Find where the given text appears and provide that cell's center as [x, y] coordinate. 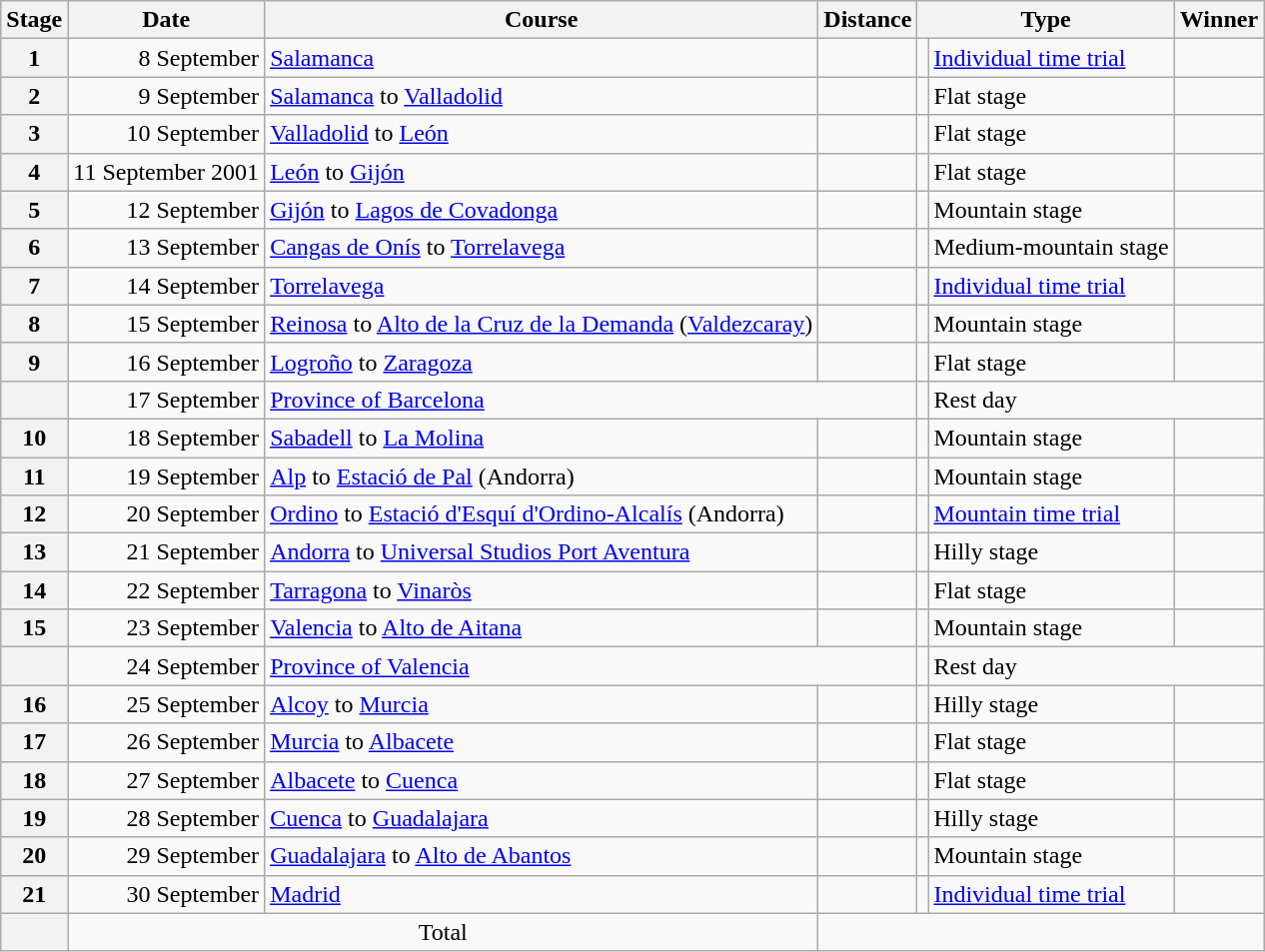
22 September [166, 590]
4 [34, 172]
28 September [166, 818]
Valladolid to León [542, 134]
23 September [166, 628]
14 September [166, 286]
15 September [166, 324]
Cangas de Onís to Torrelavega [542, 248]
16 September [166, 362]
20 [34, 856]
Gijón to Lagos de Covadonga [542, 210]
21 September [166, 552]
26 September [166, 742]
Stage [34, 20]
19 September [166, 476]
12 September [166, 210]
24 September [166, 666]
11 [34, 476]
19 [34, 818]
27 September [166, 780]
5 [34, 210]
Cuenca to Guadalajara [542, 818]
Medium-mountain stage [1051, 248]
Valencia to Alto de Aitana [542, 628]
17 [34, 742]
Alp to Estació de Pal (Andorra) [542, 476]
8 September [166, 58]
Alcoy to Murcia [542, 704]
12 [34, 514]
Course [542, 20]
14 [34, 590]
Guadalajara to Alto de Abantos [542, 856]
25 September [166, 704]
Salamanca to Valladolid [542, 96]
11 September 2001 [166, 172]
16 [34, 704]
8 [34, 324]
Date [166, 20]
10 September [166, 134]
13 [34, 552]
Madrid [542, 894]
Winner [1219, 20]
6 [34, 248]
29 September [166, 856]
Total [444, 932]
13 September [166, 248]
Salamanca [542, 58]
Logroño to Zaragoza [542, 362]
León to Gijón [542, 172]
Type [1045, 20]
1 [34, 58]
3 [34, 134]
Ordino to Estació d'Esquí d'Ordino-Alcalís (Andorra) [542, 514]
17 September [166, 400]
30 September [166, 894]
20 September [166, 514]
Tarragona to Vinaròs [542, 590]
Albacete to Cuenca [542, 780]
Reinosa to Alto de la Cruz de la Demanda (Valdezcaray) [542, 324]
18 September [166, 438]
Sabadell to La Molina [542, 438]
21 [34, 894]
9 September [166, 96]
18 [34, 780]
7 [34, 286]
Province of Valencia [592, 666]
Andorra to Universal Studios Port Aventura [542, 552]
Torrelavega [542, 286]
10 [34, 438]
Murcia to Albacete [542, 742]
Distance [867, 20]
15 [34, 628]
Province of Barcelona [592, 400]
9 [34, 362]
2 [34, 96]
Mountain time trial [1051, 514]
